Output the (x, y) coordinate of the center of the cell containing the given text.  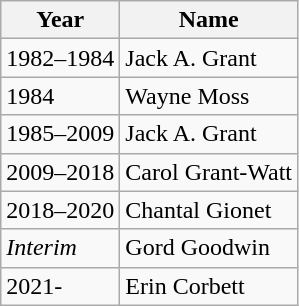
Carol Grant-Watt (209, 172)
1984 (60, 96)
Gord Goodwin (209, 248)
Chantal Gionet (209, 210)
Wayne Moss (209, 96)
Erin Corbett (209, 286)
2021- (60, 286)
Interim (60, 248)
2009–2018 (60, 172)
Year (60, 20)
1985–2009 (60, 134)
1982–1984 (60, 58)
2018–2020 (60, 210)
Name (209, 20)
